Identify which cell holds the provided text, then report its (x, y) central coordinate. 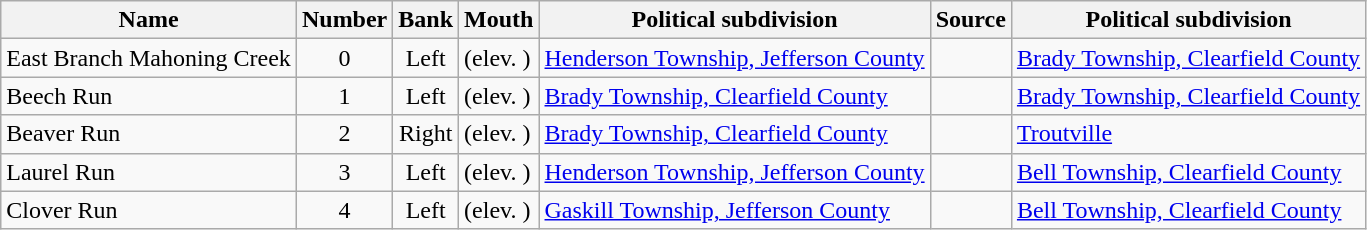
East Branch Mahoning Creek (149, 58)
0 (344, 58)
Troutville (1188, 134)
1 (344, 96)
Beech Run (149, 96)
Beaver Run (149, 134)
Right (426, 134)
Gaskill Township, Jefferson County (734, 210)
Bank (426, 20)
Source (970, 20)
Clover Run (149, 210)
Mouth (499, 20)
Number (344, 20)
2 (344, 134)
4 (344, 210)
Laurel Run (149, 172)
Name (149, 20)
3 (344, 172)
